Pinpoint the cell where the given text exists, returning its [X, Y] midpoint coordinate. 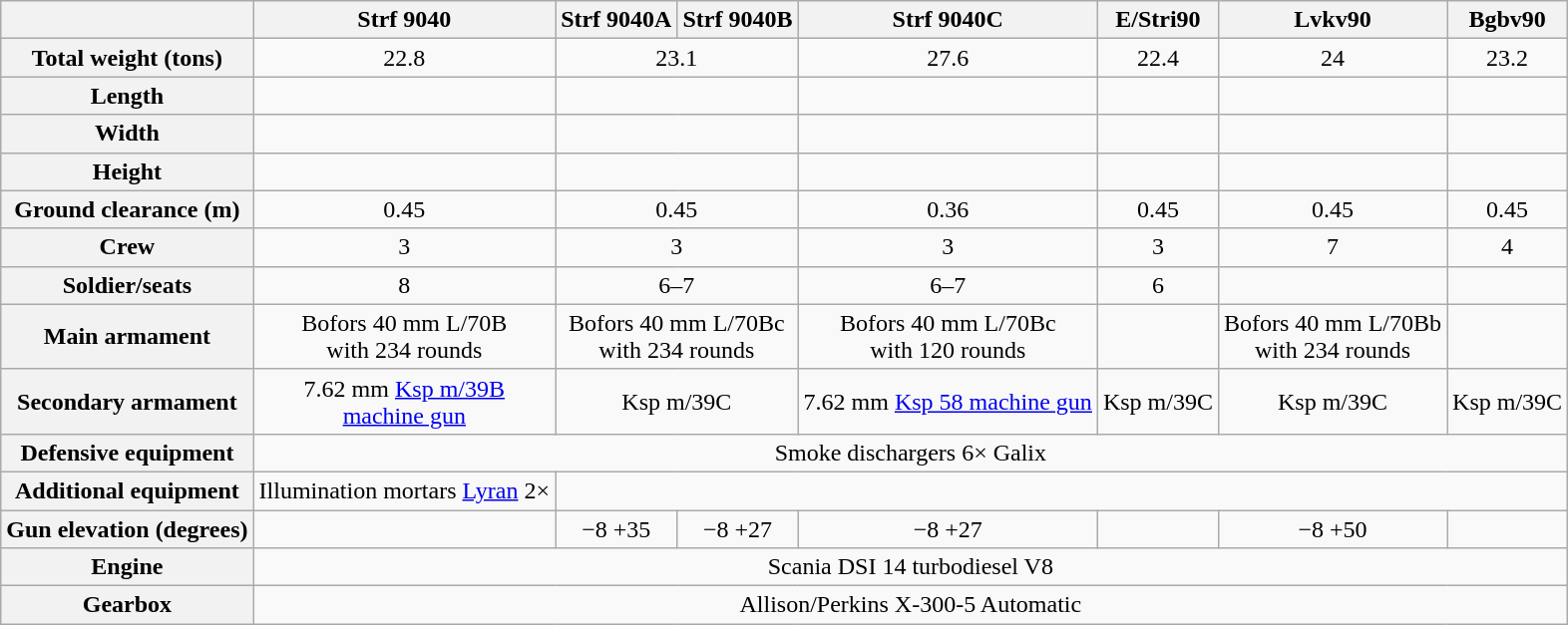
Bofors 40 mm L/70Bcwith 120 rounds [948, 337]
Engine [128, 567]
Total weight (tons) [128, 58]
Strf 9040B [738, 20]
Smoke dischargers 6× Galix [911, 453]
8 [405, 285]
Strf 9040 [405, 20]
Width [128, 134]
22.4 [1157, 58]
27.6 [948, 58]
Bofors 40 mm L/70Bbwith 234 rounds [1333, 337]
Height [128, 171]
Allison/Perkins X-300-5 Automatic [911, 605]
4 [1508, 247]
Bofors 40 mm L/70Bcwith 234 rounds [676, 337]
24 [1333, 58]
Gearbox [128, 605]
7.62 mm Ksp m/39B machine gun [405, 401]
Defensive equipment [128, 453]
Strf 9040A [616, 20]
Ground clearance (m) [128, 209]
0.36 [948, 209]
Soldier/seats [128, 285]
23.2 [1508, 58]
7 [1333, 247]
E/Stri90 [1157, 20]
Lvkv90 [1333, 20]
Main armament [128, 337]
Length [128, 96]
7.62 mm Ksp 58 machine gun [948, 401]
22.8 [405, 58]
23.1 [676, 58]
Scania DSI 14 turbodiesel V8 [911, 567]
−8 +50 [1333, 529]
Gun elevation (degrees) [128, 529]
Secondary armament [128, 401]
Crew [128, 247]
−8 +35 [616, 529]
6 [1157, 285]
Illumination mortars Lyran 2× [405, 490]
Bgbv90 [1508, 20]
Bofors 40 mm L/70Bwith 234 rounds [405, 337]
Strf 9040C [948, 20]
Additional equipment [128, 490]
